Provide the (x, y) coordinate of the cell's center where the given text is located.  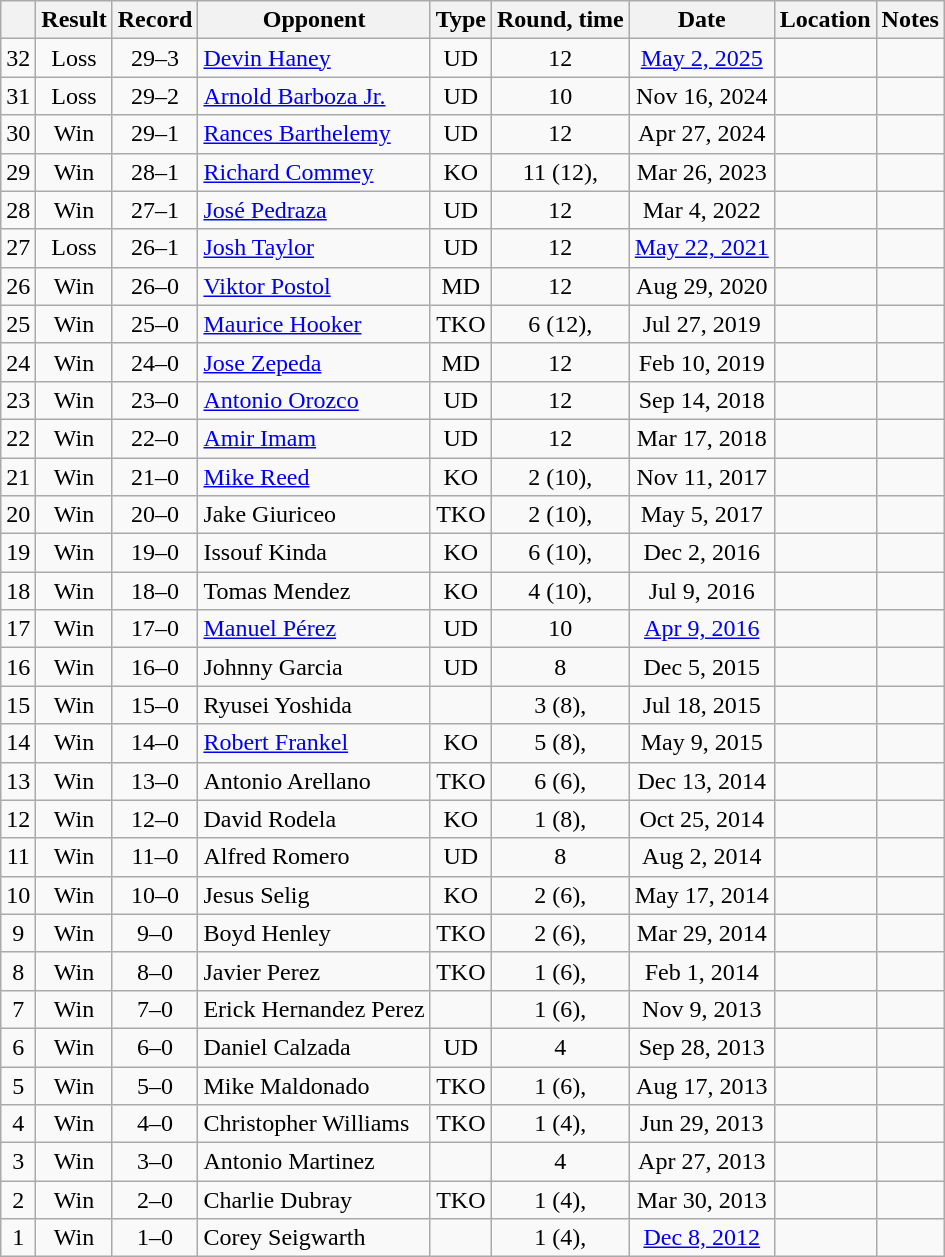
Aug 29, 2020 (702, 286)
19–0 (155, 553)
Type (460, 20)
5 (8), (560, 743)
Sep 28, 2013 (702, 1047)
Location (825, 20)
29–2 (155, 96)
28–1 (155, 172)
26–0 (155, 286)
Antonio Arellano (314, 781)
Feb 1, 2014 (702, 971)
Ryusei Yoshida (314, 705)
Mike Maldonado (314, 1085)
29 (18, 172)
Aug 2, 2014 (702, 857)
David Rodela (314, 819)
Devin Haney (314, 58)
20–0 (155, 515)
Record (155, 20)
18 (18, 591)
17–0 (155, 629)
Apr 9, 2016 (702, 629)
4 (10), (560, 591)
26 (18, 286)
Christopher Williams (314, 1124)
25 (18, 324)
Apr 27, 2024 (702, 134)
22 (18, 438)
Jose Zepeda (314, 362)
1 (18, 1238)
16–0 (155, 667)
12–0 (155, 819)
2–0 (155, 1200)
11 (12), (560, 172)
31 (18, 96)
Apr 27, 2013 (702, 1162)
Arnold Barboza Jr. (314, 96)
3 (18, 1162)
May 9, 2015 (702, 743)
10–0 (155, 895)
7–0 (155, 1009)
Antonio Martinez (314, 1162)
2 (18, 1200)
19 (18, 553)
Feb 10, 2019 (702, 362)
Issouf Kinda (314, 553)
3–0 (155, 1162)
Aug 17, 2013 (702, 1085)
Oct 25, 2014 (702, 819)
15–0 (155, 705)
Dec 8, 2012 (702, 1238)
29–1 (155, 134)
14–0 (155, 743)
6 (18, 1047)
Jake Giuriceo (314, 515)
22–0 (155, 438)
6 (6), (560, 781)
Nov 16, 2024 (702, 96)
Charlie Dubray (314, 1200)
Robert Frankel (314, 743)
Josh Taylor (314, 248)
6–0 (155, 1047)
Result (74, 20)
Amir Imam (314, 438)
May 5, 2017 (702, 515)
Nov 11, 2017 (702, 477)
Antonio Orozco (314, 400)
Mar 29, 2014 (702, 933)
6 (12), (560, 324)
1–0 (155, 1238)
Mar 4, 2022 (702, 210)
21–0 (155, 477)
8–0 (155, 971)
Jesus Selig (314, 895)
23–0 (155, 400)
13–0 (155, 781)
18–0 (155, 591)
Dec 5, 2015 (702, 667)
Mar 26, 2023 (702, 172)
Jul 18, 2015 (702, 705)
Opponent (314, 20)
28 (18, 210)
20 (18, 515)
Rances Barthelemy (314, 134)
30 (18, 134)
May 17, 2014 (702, 895)
Daniel Calzada (314, 1047)
11–0 (155, 857)
24 (18, 362)
Jun 29, 2013 (702, 1124)
27 (18, 248)
25–0 (155, 324)
Boyd Henley (314, 933)
Alfred Romero (314, 857)
5–0 (155, 1085)
Nov 9, 2013 (702, 1009)
Dec 2, 2016 (702, 553)
1 (8), (560, 819)
15 (18, 705)
Javier Perez (314, 971)
May 2, 2025 (702, 58)
Viktor Postol (314, 286)
11 (18, 857)
Notes (910, 20)
16 (18, 667)
Jul 27, 2019 (702, 324)
14 (18, 743)
Mike Reed (314, 477)
26–1 (155, 248)
3 (8), (560, 705)
Sep 14, 2018 (702, 400)
9 (18, 933)
27–1 (155, 210)
6 (10), (560, 553)
Mar 30, 2013 (702, 1200)
32 (18, 58)
May 22, 2021 (702, 248)
7 (18, 1009)
23 (18, 400)
Mar 17, 2018 (702, 438)
29–3 (155, 58)
Tomas Mendez (314, 591)
Manuel Pérez (314, 629)
Johnny Garcia (314, 667)
Round, time (560, 20)
Date (702, 20)
Jul 9, 2016 (702, 591)
5 (18, 1085)
Richard Commey (314, 172)
Corey Seigwarth (314, 1238)
Dec 13, 2014 (702, 781)
21 (18, 477)
Maurice Hooker (314, 324)
José Pedraza (314, 210)
4–0 (155, 1124)
24–0 (155, 362)
Erick Hernandez Perez (314, 1009)
17 (18, 629)
9–0 (155, 933)
13 (18, 781)
